Scan for the cell matching the given text and deliver its [X, Y] coordinate at center. 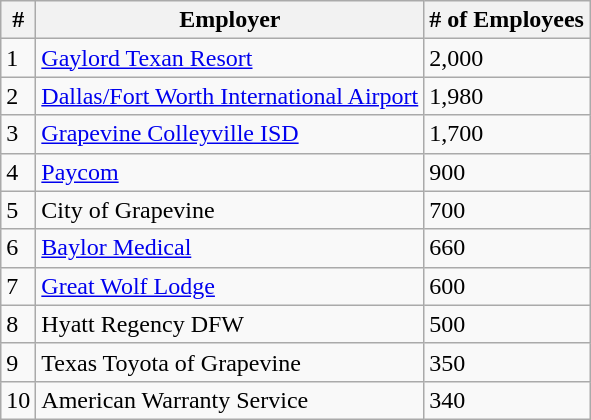
# of Employees [507, 20]
1 [18, 58]
4 [18, 172]
8 [18, 324]
7 [18, 286]
350 [507, 362]
10 [18, 400]
340 [507, 400]
Gaylord Texan Resort [230, 58]
6 [18, 248]
American Warranty Service [230, 400]
500 [507, 324]
Employer [230, 20]
2 [18, 96]
1,980 [507, 96]
Hyatt Regency DFW [230, 324]
City of Grapevine [230, 210]
Texas Toyota of Grapevine [230, 362]
3 [18, 134]
# [18, 20]
2,000 [507, 58]
9 [18, 362]
Baylor Medical [230, 248]
1,700 [507, 134]
Dallas/Fort Worth International Airport [230, 96]
5 [18, 210]
900 [507, 172]
660 [507, 248]
Great Wolf Lodge [230, 286]
Grapevine Colleyville ISD [230, 134]
700 [507, 210]
600 [507, 286]
Paycom [230, 172]
